Extract the [x, y] coordinate from the center of the cell holding the provided text.  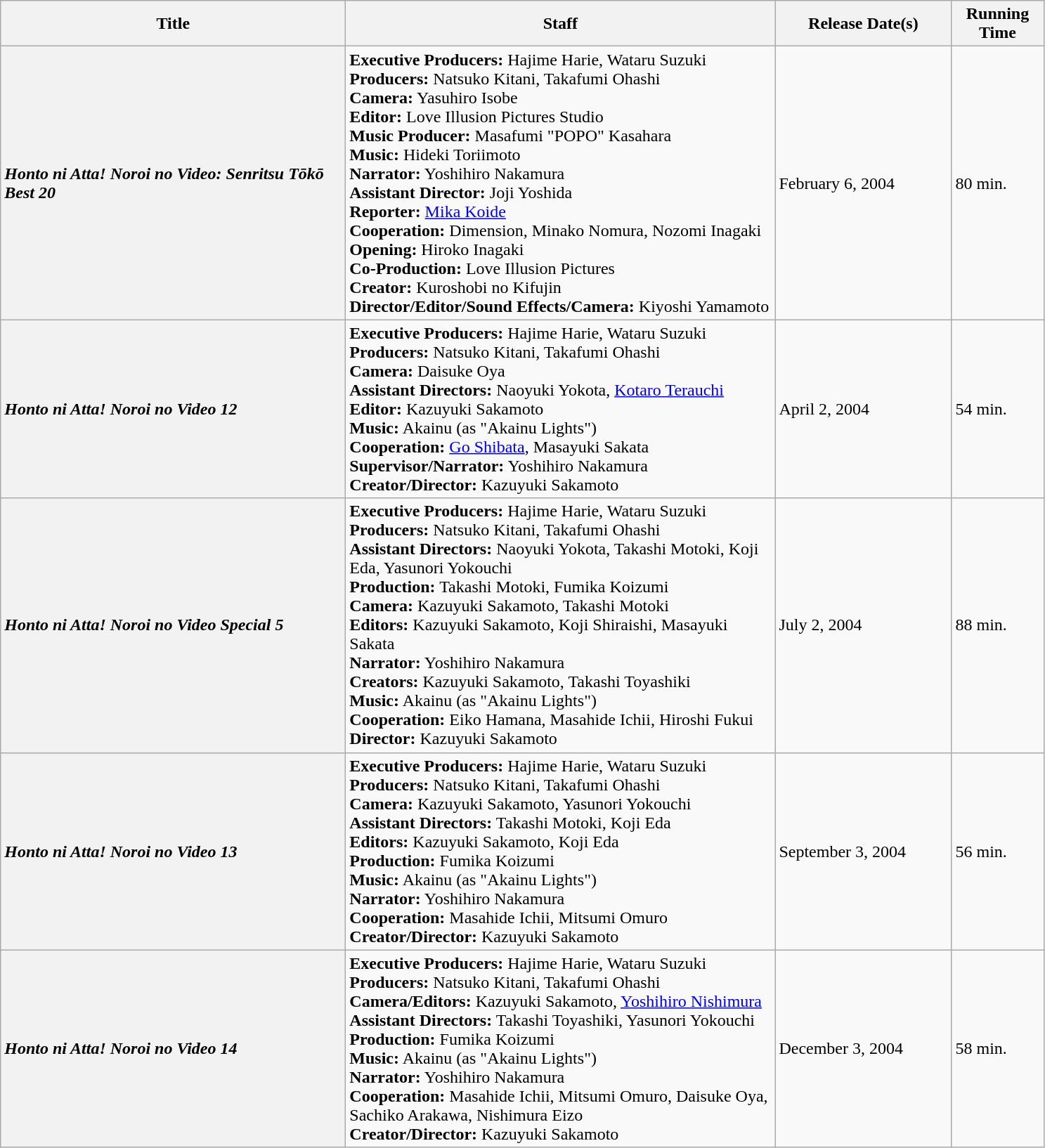
Staff [561, 24]
Title [173, 24]
Honto ni Atta! Noroi no Video 12 [173, 409]
88 min. [998, 625]
Running Time [998, 24]
February 6, 2004 [863, 183]
September 3, 2004 [863, 852]
54 min. [998, 409]
58 min. [998, 1048]
April 2, 2004 [863, 409]
December 3, 2004 [863, 1048]
July 2, 2004 [863, 625]
56 min. [998, 852]
Honto ni Atta! Noroi no Video: Senritsu Tōkō Best 20 [173, 183]
Honto ni Atta! Noroi no Video 14 [173, 1048]
Honto ni Atta! Noroi no Video 13 [173, 852]
Release Date(s) [863, 24]
80 min. [998, 183]
Honto ni Atta! Noroi no Video Special 5 [173, 625]
